Output the [X, Y] coordinate of the center of the cell containing the given text.  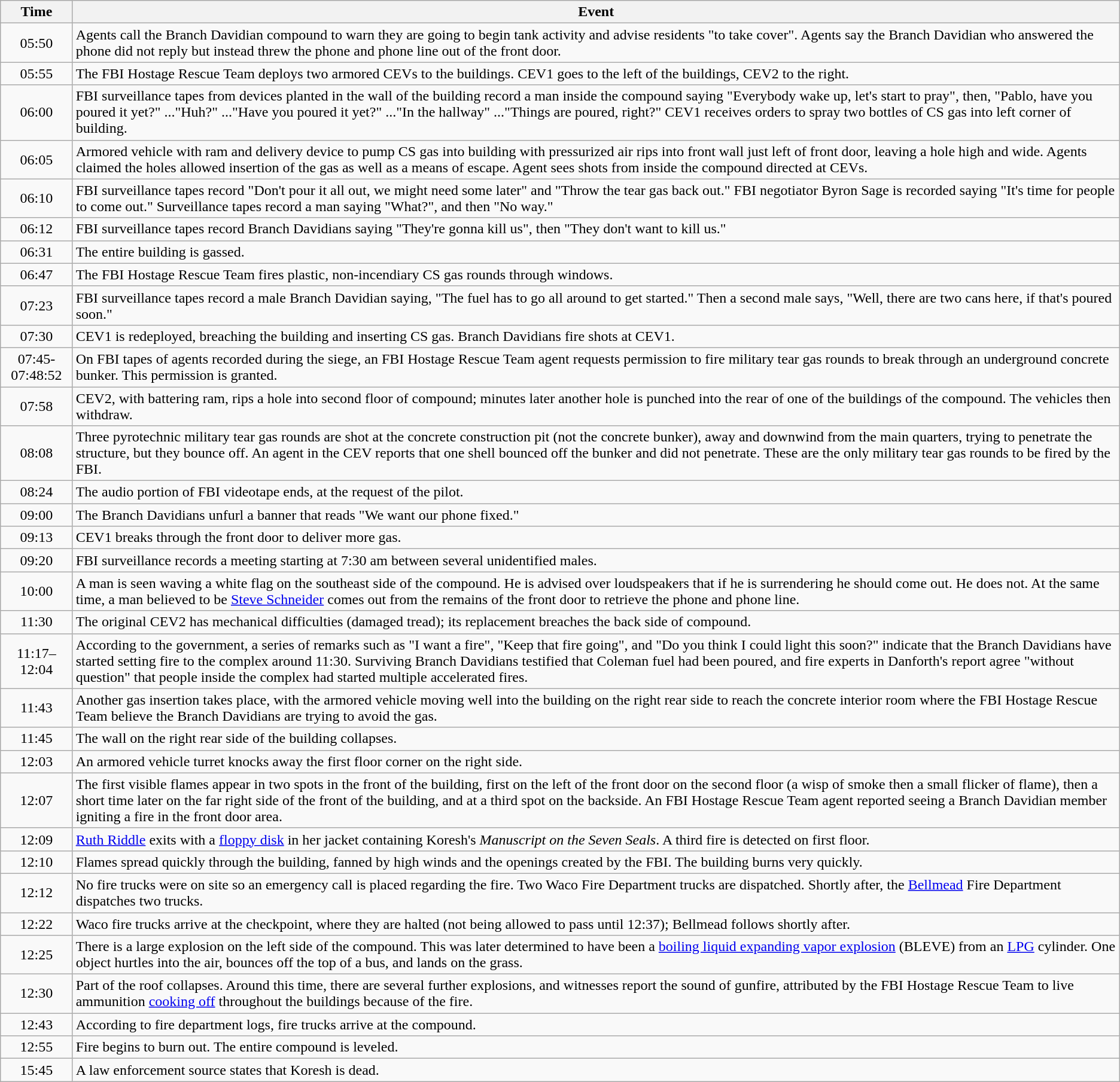
12:25 [36, 955]
06:00 [36, 112]
FBI surveillance tapes record Branch Davidians saying "They're gonna kill us", then "They don't want to kill us." [596, 229]
Waco fire trucks arrive at the checkpoint, where they are halted (not being allowed to pass until 12:37); Bellmead follows shortly after. [596, 924]
12:55 [36, 1047]
11:30 [36, 622]
The audio portion of FBI videotape ends, at the request of the pilot. [596, 492]
06:10 [36, 199]
08:24 [36, 492]
A law enforcement source states that Koresh is dead. [596, 1070]
06:31 [36, 252]
12:10 [36, 862]
08:08 [36, 453]
07:30 [36, 336]
12:12 [36, 892]
11:17–12:04 [36, 661]
06:12 [36, 229]
15:45 [36, 1070]
12:43 [36, 1025]
12:22 [36, 924]
Fire begins to burn out. The entire compound is leveled. [596, 1047]
10:00 [36, 591]
According to fire department logs, fire trucks arrive at the compound. [596, 1025]
09:20 [36, 560]
The FBI Hostage Rescue Team deploys two armored CEVs to the buildings. CEV1 goes to the left of the buildings, CEV2 to the right. [596, 74]
An armored vehicle turret knocks away the first floor corner on the right side. [596, 761]
06:05 [36, 159]
The entire building is gassed. [596, 252]
05:50 [36, 43]
12:09 [36, 839]
The Branch Davidians unfurl a banner that reads "We want our phone fixed." [596, 515]
FBI surveillance records a meeting starting at 7:30 am between several unidentified males. [596, 560]
07:45-07:48:52 [36, 367]
The FBI Hostage Rescue Team fires plastic, non-incendiary CS gas rounds through windows. [596, 275]
12:30 [36, 994]
11:45 [36, 739]
07:23 [36, 305]
Ruth Riddle exits with a floppy disk in her jacket containing Koresh's Manuscript on the Seven Seals. A third fire is detected on first floor. [596, 839]
09:00 [36, 515]
07:58 [36, 406]
11:43 [36, 708]
09:13 [36, 538]
05:55 [36, 74]
06:47 [36, 275]
The original CEV2 has mechanical difficulties (damaged tread); its replacement breaches the back side of compound. [596, 622]
Flames spread quickly through the building, fanned by high winds and the openings created by the FBI. The building burns very quickly. [596, 862]
The wall on the right rear side of the building collapses. [596, 739]
CEV1 is redeployed, breaching the building and inserting CS gas. Branch Davidians fire shots at CEV1. [596, 336]
Event [596, 12]
Time [36, 12]
12:07 [36, 800]
CEV1 breaks through the front door to deliver more gas. [596, 538]
12:03 [36, 761]
